Pinpoint the cell where the given text exists, returning its (X, Y) midpoint coordinate. 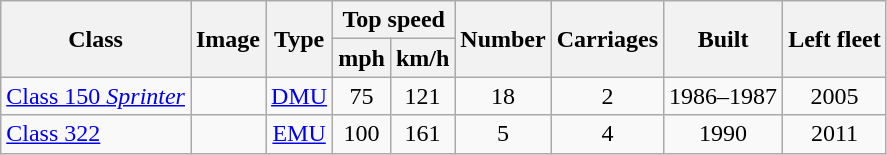
Top speed (394, 20)
DMU (300, 96)
EMU (300, 134)
mph (362, 58)
4 (607, 134)
1986–1987 (724, 96)
Class 322 (96, 134)
Built (724, 39)
km/h (422, 58)
Class 150 Sprinter (96, 96)
2005 (835, 96)
Left fleet (835, 39)
Type (300, 39)
Carriages (607, 39)
121 (422, 96)
Image (228, 39)
1990 (724, 134)
2 (607, 96)
75 (362, 96)
18 (503, 96)
Class (96, 39)
2011 (835, 134)
Number (503, 39)
161 (422, 134)
100 (362, 134)
5 (503, 134)
